Return [x, y] of the center of cell containing provided text 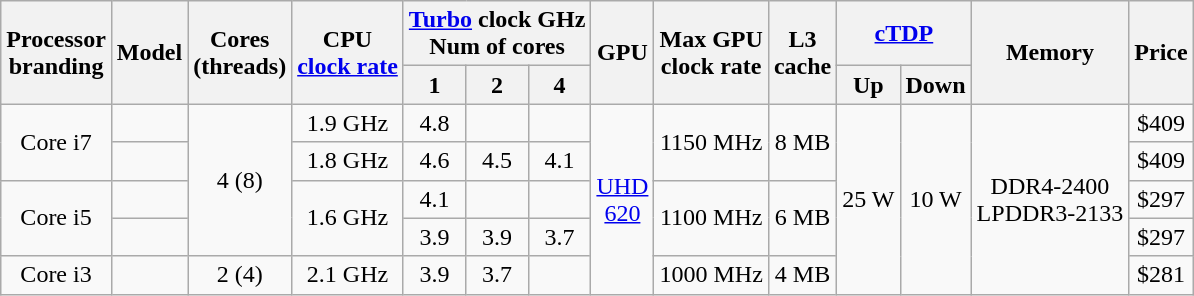
2 [498, 85]
1150 MHz [711, 142]
8 MB [802, 142]
CPUclock rate [348, 52]
DDR4-2400LPDDR3-2133 [1050, 199]
Price [1161, 52]
Up [868, 85]
Max GPUclock rate [711, 52]
1.9 GHz [348, 123]
1000 MHz [711, 275]
Model [149, 52]
Processorbranding [56, 52]
4 [560, 85]
1.6 GHz [348, 218]
UHD620 [622, 199]
$281 [1161, 275]
cTDP [904, 34]
10 W [936, 199]
2.1 GHz [348, 275]
6 MB [802, 218]
Memory [1050, 52]
2 (4) [240, 275]
1.8 GHz [348, 161]
Turbo clock GHzNum of cores [497, 34]
4.6 [434, 161]
4.8 [434, 123]
4 (8) [240, 180]
4.5 [498, 161]
Core i5 [56, 218]
L3cache [802, 52]
Core i3 [56, 275]
Core i7 [56, 142]
25 W [868, 199]
4 MB [802, 275]
Cores(threads) [240, 52]
1100 MHz [711, 218]
Down [936, 85]
GPU [622, 52]
1 [434, 85]
